Find where the given text appears and provide that cell's center as [X, Y] coordinate. 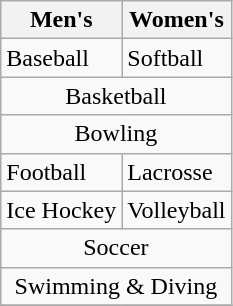
Lacrosse [176, 172]
Women's [176, 20]
Swimming & Diving [116, 286]
Ice Hockey [62, 210]
Bowling [116, 134]
Men's [62, 20]
Football [62, 172]
Softball [176, 58]
Soccer [116, 248]
Volleyball [176, 210]
Baseball [62, 58]
Basketball [116, 96]
